Scan for the cell matching the given text and deliver its (X, Y) coordinate at center. 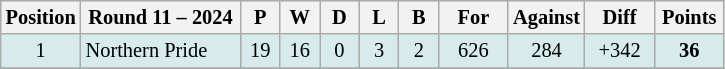
W (300, 17)
Points (689, 17)
Northern Pride (161, 51)
Round 11 – 2024 (161, 17)
16 (300, 51)
3 (379, 51)
Position (41, 17)
L (379, 17)
B (419, 17)
Against (546, 17)
P (260, 17)
36 (689, 51)
19 (260, 51)
+342 (620, 51)
0 (340, 51)
Diff (620, 17)
For (474, 17)
284 (546, 51)
626 (474, 51)
2 (419, 51)
D (340, 17)
1 (41, 51)
